Scan for the cell matching the given text and deliver its (X, Y) coordinate at center. 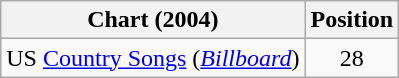
Position (352, 20)
28 (352, 58)
Chart (2004) (153, 20)
US Country Songs (Billboard) (153, 58)
